Scan for the cell matching the given text and deliver its (X, Y) coordinate at center. 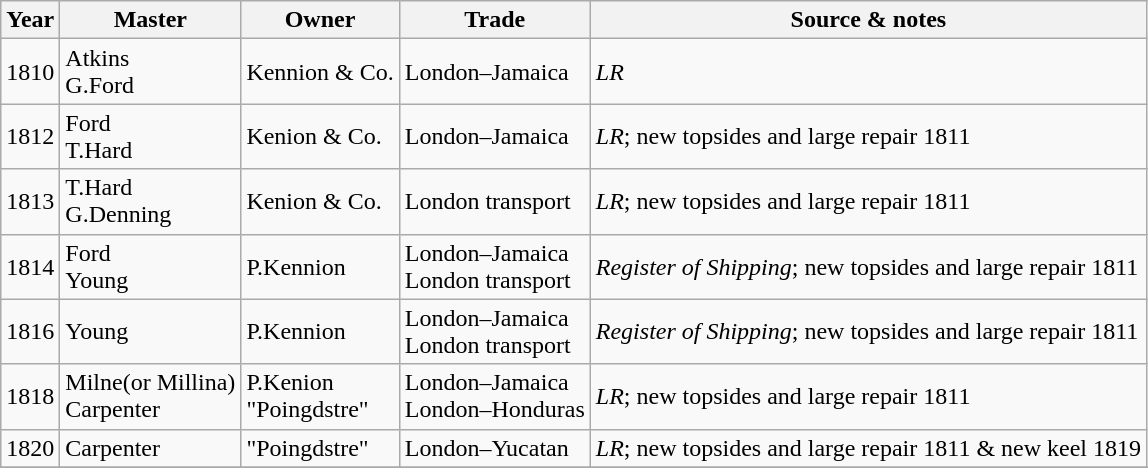
LR; new topsides and large repair 1811 & new keel 1819 (868, 448)
FordYoung (150, 266)
Owner (320, 20)
1812 (30, 136)
LR (868, 72)
Young (150, 332)
London transport (494, 202)
Carpenter (150, 448)
Milne(or Millina)Carpenter (150, 396)
"Poingdstre" (320, 448)
Year (30, 20)
London–JamaicaLondon–Honduras (494, 396)
London–Yucatan (494, 448)
Source & notes (868, 20)
AtkinsG.Ford (150, 72)
Kennion & Co. (320, 72)
1810 (30, 72)
1816 (30, 332)
1818 (30, 396)
1814 (30, 266)
Master (150, 20)
FordT.Hard (150, 136)
1813 (30, 202)
Trade (494, 20)
P.Kenion"Poingdstre" (320, 396)
T.HardG.Denning (150, 202)
1820 (30, 448)
